For the text-containing cell, return its midpoint in [X, Y] coordinate format. 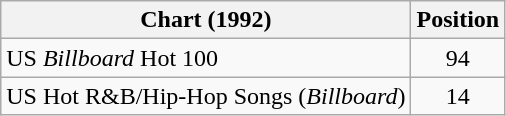
Chart (1992) [206, 20]
US Hot R&B/Hip-Hop Songs (Billboard) [206, 96]
US Billboard Hot 100 [206, 58]
14 [458, 96]
Position [458, 20]
94 [458, 58]
